Detect which cell encompasses the target text, then output its [X, Y] center coordinate. 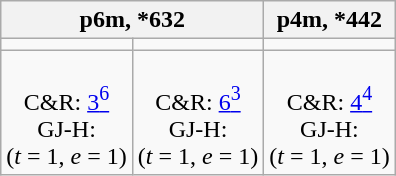
C&R: 63GJ-H: (t = 1, e = 1) [198, 113]
C&R: 44GJ-H: (t = 1, e = 1) [330, 113]
p6m, *632 [132, 20]
C&R: 36GJ-H: (t = 1, e = 1) [66, 113]
p4m, *442 [330, 20]
